Locate the cell with the specified text and output its (X, Y) center coordinate. 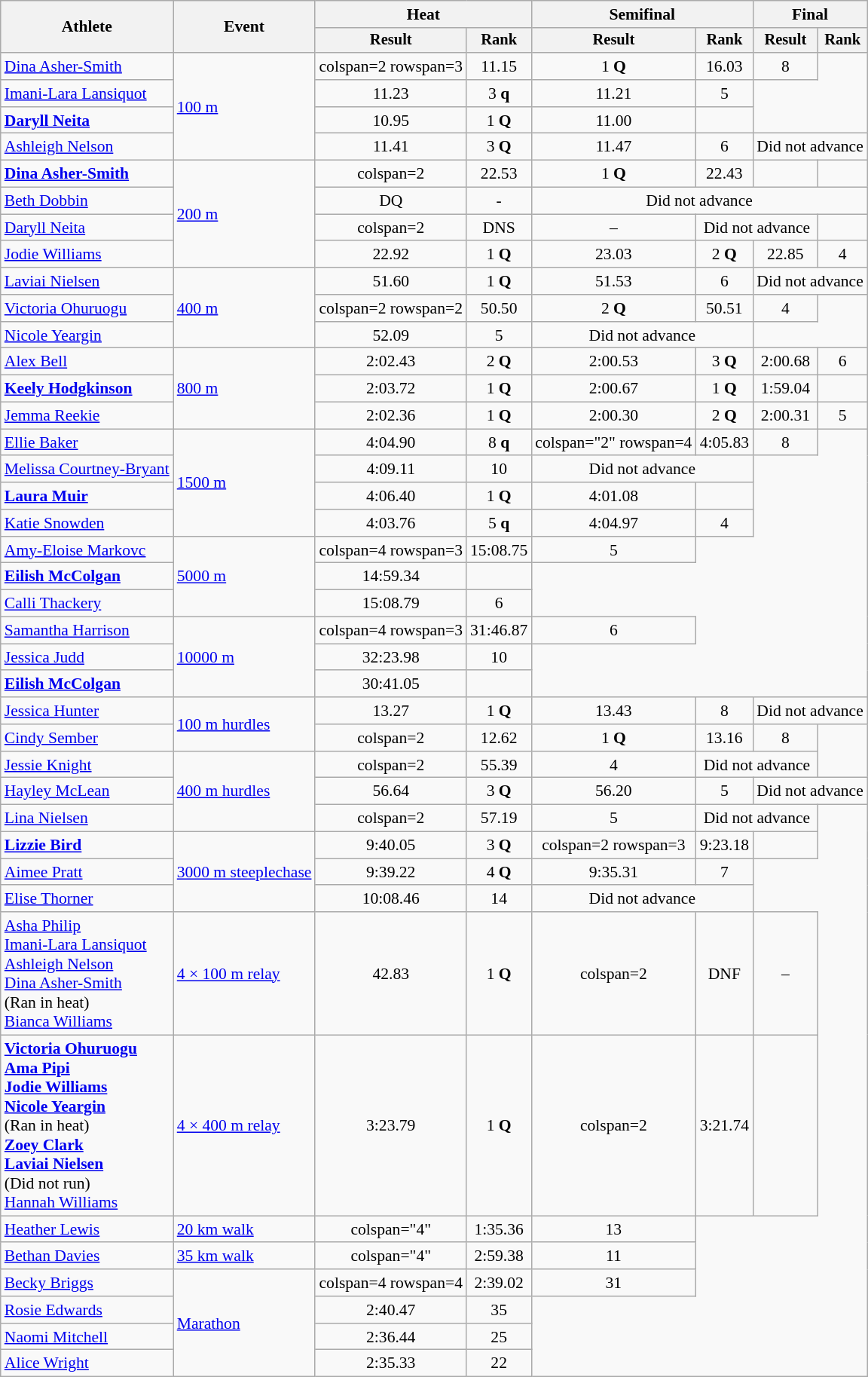
2:00.31 (785, 416)
22.85 (785, 255)
4:03.76 (390, 523)
51.53 (613, 281)
15:08.79 (390, 604)
2:40.47 (390, 1310)
4:09.11 (390, 470)
Laviai Nielsen (87, 281)
56.64 (390, 791)
50.51 (724, 308)
31 (613, 1283)
1:35.36 (499, 1229)
11.21 (613, 93)
10.95 (390, 121)
22.92 (390, 255)
23.03 (613, 255)
31:46.87 (499, 631)
100 m (244, 106)
32:23.98 (390, 657)
22.53 (499, 174)
13.43 (613, 711)
57.19 (499, 819)
9:35.31 (613, 872)
Ashleigh Nelson (87, 147)
15:08.75 (499, 550)
Alex Bell (87, 362)
400 m (244, 308)
9:40.05 (390, 846)
11.47 (613, 147)
2:00.67 (613, 389)
9:23.18 (724, 846)
10000 m (244, 657)
Nicole Yeargin (87, 335)
- (499, 201)
800 m (244, 389)
3:23.79 (390, 1126)
2:00.30 (613, 416)
35 (499, 1310)
13 (613, 1229)
Calli Thackery (87, 604)
DNS (499, 228)
Semifinal (642, 14)
11.41 (390, 147)
4:01.08 (613, 496)
4:04.90 (390, 442)
4 Q (499, 872)
colspan="2" rowspan=4 (613, 442)
22 (499, 1363)
16.03 (724, 66)
2:39.02 (499, 1283)
Keely Hodgkinson (87, 389)
22.43 (724, 174)
4:04.97 (613, 523)
Lina Nielsen (87, 819)
DQ (390, 201)
2:35.33 (390, 1363)
Jessica Judd (87, 657)
12.62 (499, 738)
25 (499, 1337)
9:39.22 (390, 872)
Jemma Reekie (87, 416)
Ellie Baker (87, 442)
2:02.43 (390, 362)
Cindy Sember (87, 738)
Amy-Eloise Markovc (87, 550)
55.39 (499, 765)
Asha PhilipImani-Lara LansiquotAshleigh NelsonDina Asher-Smith(Ran in heat)Bianca Williams (87, 974)
13.16 (724, 738)
Marathon (244, 1323)
11 (613, 1256)
Jessica Hunter (87, 711)
4:06.40 (390, 496)
Athlete (87, 27)
Hayley McLean (87, 791)
13.27 (390, 711)
3 q (499, 93)
1500 m (244, 482)
11.23 (390, 93)
Final (810, 14)
2:03.72 (390, 389)
Melissa Courtney-Bryant (87, 470)
100 m hurdles (244, 724)
5000 m (244, 577)
8 q (499, 442)
colspan=4 rowspan=4 (390, 1283)
30:41.05 (390, 684)
Bethan Davies (87, 1256)
Jessie Knight (87, 765)
2:02.36 (390, 416)
Samantha Harrison (87, 631)
DNF (724, 974)
Heather Lewis (87, 1229)
35 km walk (244, 1256)
4 × 100 m relay (244, 974)
Lizzie Bird (87, 846)
Elise Thorner (87, 899)
11.00 (613, 121)
400 m hurdles (244, 791)
Naomi Mitchell (87, 1337)
2:00.53 (613, 362)
Laura Muir (87, 496)
50.50 (499, 308)
2:59.38 (499, 1256)
colspan=2 rowspan=2 (390, 308)
200 m (244, 214)
Victoria Ohuruogu Ama PipiJodie WilliamsNicole Yeargin(Ran in heat)Zoey ClarkLaviai Nielsen(Did not run)Hannah Williams (87, 1126)
52.09 (390, 335)
10:08.46 (390, 899)
Becky Briggs (87, 1283)
Aimee Pratt (87, 872)
Alice Wright (87, 1363)
Beth Dobbin (87, 201)
14 (499, 899)
3000 m steeplechase (244, 873)
Katie Snowden (87, 523)
4 × 400 m relay (244, 1126)
56.20 (613, 791)
Rosie Edwards (87, 1310)
2:00.68 (785, 362)
42.83 (390, 974)
Jodie Williams (87, 255)
7 (724, 872)
3:21.74 (724, 1126)
Imani-Lara Lansiquot (87, 93)
Heat (423, 14)
5 q (499, 523)
14:59.34 (390, 577)
Victoria Ohuruogu (87, 308)
20 km walk (244, 1229)
1:59.04 (785, 389)
51.60 (390, 281)
Event (244, 27)
4:05.83 (724, 442)
2:36.44 (390, 1337)
11.15 (499, 66)
